Output the (x, y) coordinate of the center of the cell containing the given text.  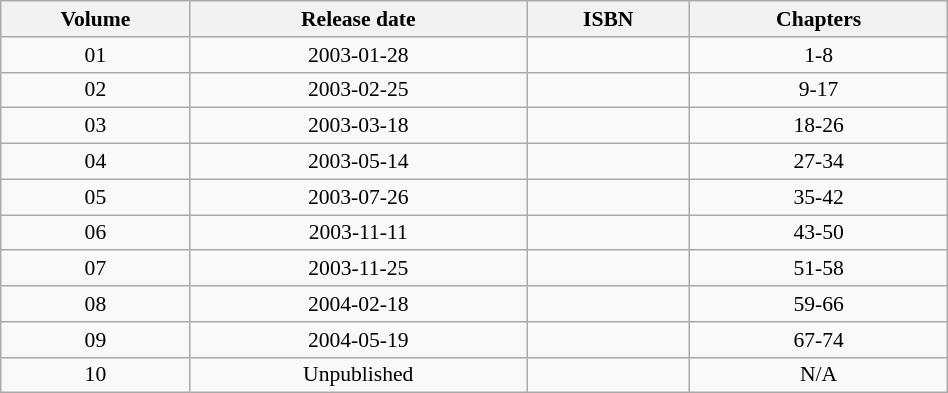
1-8 (818, 55)
2003-07-26 (358, 197)
43-50 (818, 233)
08 (96, 304)
59-66 (818, 304)
05 (96, 197)
2003-01-28 (358, 55)
27-34 (818, 162)
2003-11-25 (358, 269)
Volume (96, 19)
2003-03-18 (358, 126)
10 (96, 375)
2003-05-14 (358, 162)
9-17 (818, 90)
09 (96, 340)
ISBN (608, 19)
2004-02-18 (358, 304)
2003-11-11 (358, 233)
03 (96, 126)
06 (96, 233)
51-58 (818, 269)
04 (96, 162)
2003-02-25 (358, 90)
Chapters (818, 19)
67-74 (818, 340)
Release date (358, 19)
Unpublished (358, 375)
2004-05-19 (358, 340)
18-26 (818, 126)
01 (96, 55)
02 (96, 90)
35-42 (818, 197)
N/A (818, 375)
07 (96, 269)
